From the cell containing the given text, extract its center point as [x, y] coordinate. 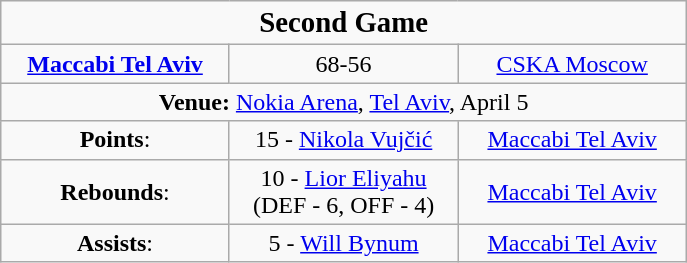
Assists: [116, 243]
Rebounds: [116, 192]
5 - Will Bynum [344, 243]
15 - Nikola Vujčić [344, 140]
10 - Lior Eliyahu (DEF - 6, OFF - 4) [344, 192]
CSKA Moscow [572, 64]
Points: [116, 140]
Second Game [344, 23]
68-56 [344, 64]
Venue: Nokia Arena, Tel Aviv, April 5 [344, 102]
